Pinpoint the cell where the given text exists, returning its [X, Y] midpoint coordinate. 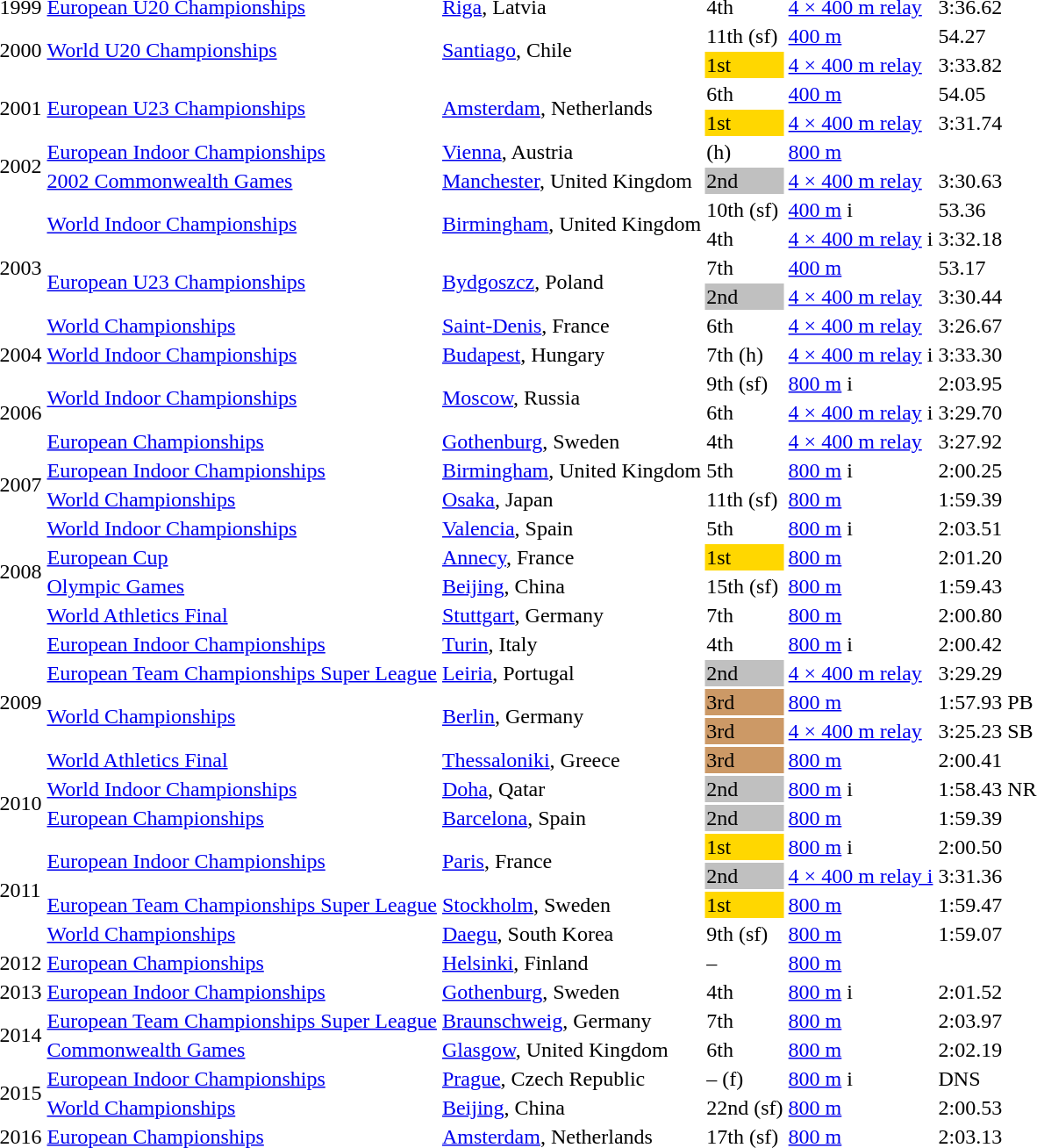
(h) [745, 152]
Turin, Italy [571, 644]
Glasgow, United Kingdom [571, 1050]
Osaka, Japan [571, 499]
Barcelona, Spain [571, 818]
Valencia, Spain [571, 528]
Budapest, Hungary [571, 355]
Berlin, Germany [571, 716]
Manchester, United Kingdom [571, 181]
Prague, Czech Republic [571, 1079]
World U20 Championships [242, 51]
7th (h) [745, 355]
Doha, Qatar [571, 789]
Stockholm, Sweden [571, 905]
10th (sf) [745, 210]
22nd (sf) [745, 1108]
Leiria, Portugal [571, 673]
– [745, 963]
Amsterdam, Netherlands [571, 109]
400 m i [861, 210]
Annecy, France [571, 557]
Daegu, South Korea [571, 934]
Stuttgart, Germany [571, 615]
2002 Commonwealth Games [242, 181]
Olympic Games [242, 586]
Moscow, Russia [571, 398]
Santiago, Chile [571, 51]
Bydgoszcz, Poland [571, 283]
– (f) [745, 1079]
Helsinki, Finland [571, 963]
Braunschweig, Germany [571, 1021]
Thessaloniki, Greece [571, 760]
15th (sf) [745, 586]
Vienna, Austria [571, 152]
European Cup [242, 557]
Saint-Denis, France [571, 326]
Paris, France [571, 862]
Commonwealth Games [242, 1050]
